Find where the given text appears and provide that cell's center as (X, Y) coordinate. 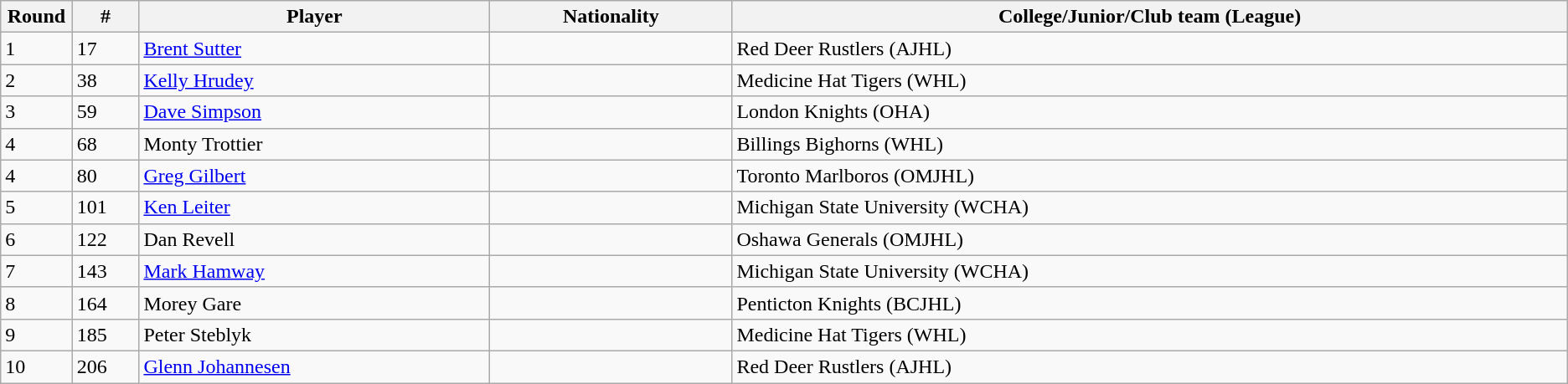
122 (106, 239)
Brent Sutter (315, 49)
101 (106, 207)
Mark Hamway (315, 271)
17 (106, 49)
Dan Revell (315, 239)
Greg Gilbert (315, 176)
Player (315, 17)
206 (106, 366)
10 (37, 366)
1 (37, 49)
Monty Trottier (315, 144)
Ken Leiter (315, 207)
2 (37, 80)
68 (106, 144)
Kelly Hrudey (315, 80)
59 (106, 112)
38 (106, 80)
80 (106, 176)
9 (37, 335)
Peter Steblyk (315, 335)
Dave Simpson (315, 112)
College/Junior/Club team (League) (1149, 17)
Glenn Johannesen (315, 366)
5 (37, 207)
Morey Gare (315, 303)
Nationality (611, 17)
8 (37, 303)
7 (37, 271)
185 (106, 335)
143 (106, 271)
Oshawa Generals (OMJHL) (1149, 239)
London Knights (OHA) (1149, 112)
Toronto Marlboros (OMJHL) (1149, 176)
Billings Bighorns (WHL) (1149, 144)
6 (37, 239)
3 (37, 112)
164 (106, 303)
Round (37, 17)
# (106, 17)
Penticton Knights (BCJHL) (1149, 303)
